From the cell containing the given text, extract its center point as [x, y] coordinate. 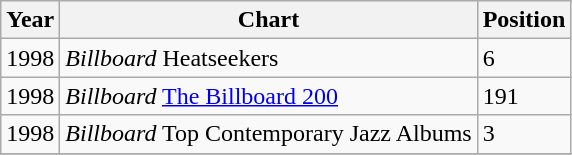
Chart [268, 20]
Billboard Top Contemporary Jazz Albums [268, 134]
6 [524, 58]
3 [524, 134]
Year [30, 20]
Position [524, 20]
Billboard The Billboard 200 [268, 96]
Billboard Heatseekers [268, 58]
191 [524, 96]
